Scan for the cell matching the given text and deliver its [x, y] coordinate at center. 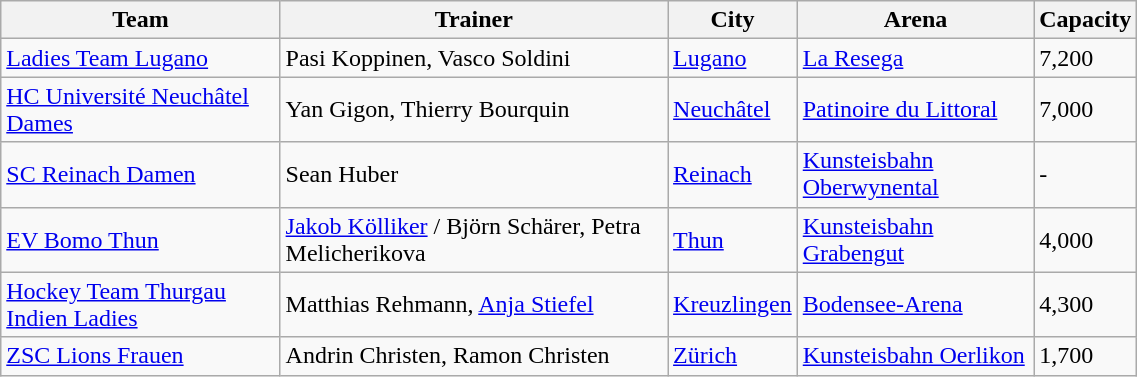
Neuchâtel [733, 110]
4,000 [1086, 240]
Trainer [474, 20]
ZSC Lions Frauen [140, 356]
Hockey Team Thurgau Indien Ladies [140, 304]
Kunsteisbahn Grabengut [916, 240]
Patinoire du Littoral [916, 110]
Team [140, 20]
- [1086, 174]
City [733, 20]
Andrin Christen, Ramon Christen [474, 356]
La Resega [916, 58]
Kunsteisbahn Oberwynental [916, 174]
Ladies Team Lugano [140, 58]
Kunsteisbahn Oerlikon [916, 356]
Jakob Kölliker / Björn Schärer, Petra Melicherikova [474, 240]
HC Université Neuchâtel Dames [140, 110]
7,200 [1086, 58]
1,700 [1086, 356]
EV Bomo Thun [140, 240]
Thun [733, 240]
4,300 [1086, 304]
Sean Huber [474, 174]
SC Reinach Damen [140, 174]
7,000 [1086, 110]
Lugano [733, 58]
Yan Gigon, Thierry Bourquin [474, 110]
Kreuzlingen [733, 304]
Pasi Koppinen, Vasco Soldini [474, 58]
Matthias Rehmann, Anja Stiefel [474, 304]
Capacity [1086, 20]
Zürich [733, 356]
Arena [916, 20]
Reinach [733, 174]
Bodensee-Arena [916, 304]
